Locate the cell with the specified text and output its (x, y) center coordinate. 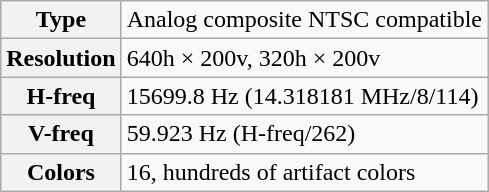
Analog composite NTSC compatible (304, 20)
Resolution (61, 58)
V-freq (61, 134)
640h × 200v, 320h × 200v (304, 58)
16, hundreds of artifact colors (304, 172)
59.923 Hz (H-freq/262) (304, 134)
Colors (61, 172)
Type (61, 20)
15699.8 Hz (14.318181 MHz/8/114) (304, 96)
H-freq (61, 96)
